Capture the cell that displays the provided text and extract its (X, Y) central coordinate. 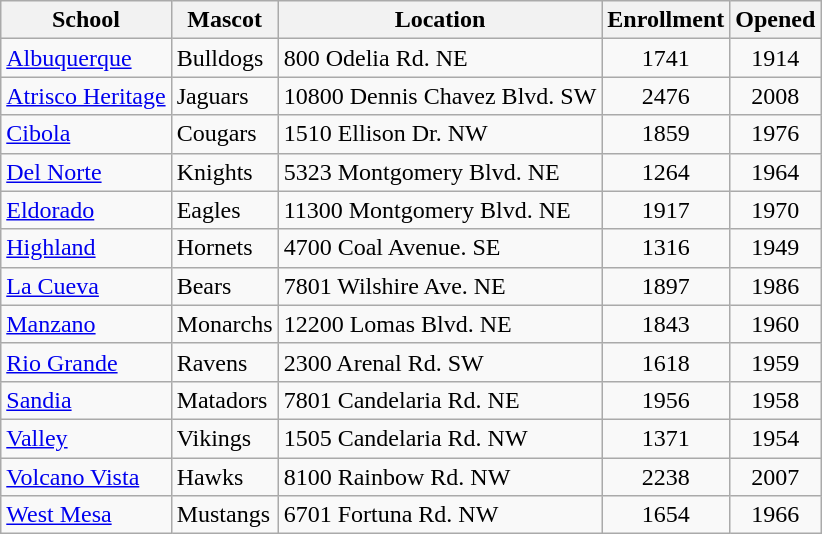
1859 (666, 134)
1954 (776, 438)
1959 (776, 362)
10800 Dennis Chavez Blvd. SW (440, 96)
1956 (666, 400)
Cibola (86, 134)
Jaguars (224, 96)
12200 Lomas Blvd. NE (440, 324)
Bears (224, 286)
Location (440, 20)
1843 (666, 324)
1316 (666, 248)
Sandia (86, 400)
1966 (776, 515)
1371 (666, 438)
2476 (666, 96)
Monarchs (224, 324)
Rio Grande (86, 362)
School (86, 20)
Ravens (224, 362)
1897 (666, 286)
6701 Fortuna Rd. NW (440, 515)
1958 (776, 400)
Knights (224, 172)
1976 (776, 134)
1654 (666, 515)
Volcano Vista (86, 477)
Albuquerque (86, 58)
1914 (776, 58)
8100 Rainbow Rd. NW (440, 477)
Bulldogs (224, 58)
Del Norte (86, 172)
2007 (776, 477)
West Mesa (86, 515)
Eagles (224, 210)
Atrisco Heritage (86, 96)
1970 (776, 210)
Hawks (224, 477)
1986 (776, 286)
800 Odelia Rd. NE (440, 58)
Valley (86, 438)
1264 (666, 172)
1917 (666, 210)
7801 Candelaria Rd. NE (440, 400)
Enrollment (666, 20)
Eldorado (86, 210)
1949 (776, 248)
La Cueva (86, 286)
2238 (666, 477)
1960 (776, 324)
2008 (776, 96)
Opened (776, 20)
Vikings (224, 438)
1741 (666, 58)
7801 Wilshire Ave. NE (440, 286)
1510 Ellison Dr. NW (440, 134)
Mustangs (224, 515)
Hornets (224, 248)
Cougars (224, 134)
11300 Montgomery Blvd. NE (440, 210)
4700 Coal Avenue. SE (440, 248)
1964 (776, 172)
Matadors (224, 400)
1618 (666, 362)
Highland (86, 248)
Mascot (224, 20)
2300 Arenal Rd. SW (440, 362)
Manzano (86, 324)
5323 Montgomery Blvd. NE (440, 172)
1505 Candelaria Rd. NW (440, 438)
